Identify which cell holds the provided text, then report its (x, y) central coordinate. 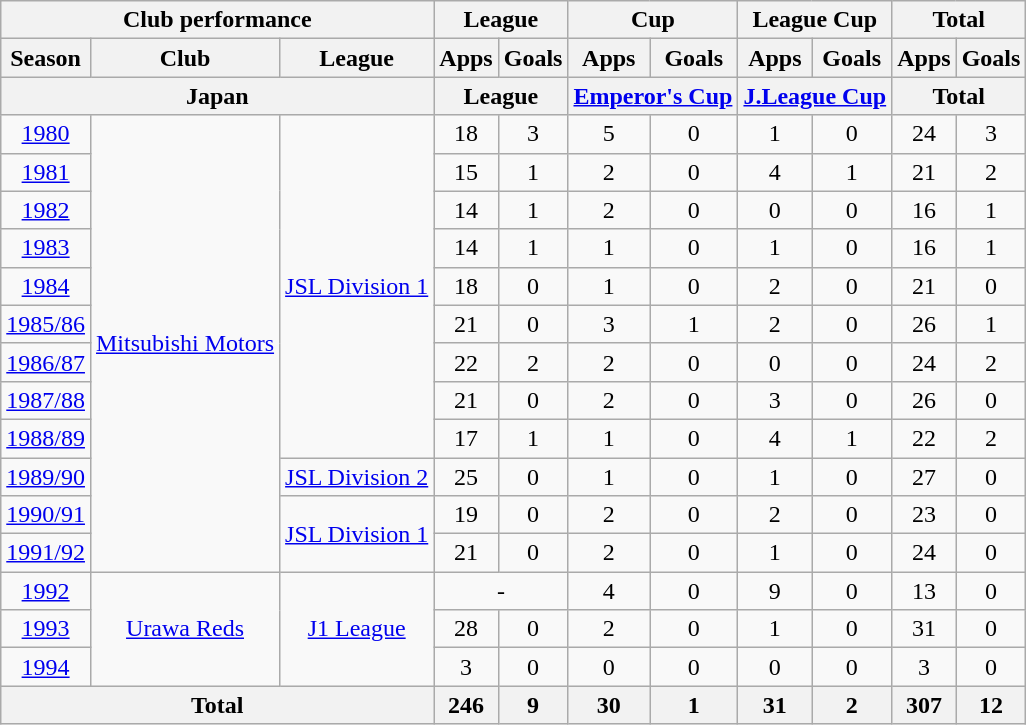
Club (184, 58)
Urawa Reds (184, 629)
307 (924, 705)
1980 (46, 134)
5 (609, 134)
1994 (46, 667)
25 (466, 477)
Club performance (218, 20)
J.League Cup (815, 96)
30 (609, 705)
1984 (46, 286)
19 (466, 515)
246 (466, 705)
1983 (46, 248)
1986/87 (46, 362)
23 (924, 515)
1989/90 (46, 477)
1985/86 (46, 324)
17 (466, 438)
1992 (46, 591)
15 (466, 172)
Mitsubishi Motors (184, 344)
1981 (46, 172)
1982 (46, 210)
Cup (653, 20)
1987/88 (46, 400)
13 (924, 591)
27 (924, 477)
Emperor's Cup (653, 96)
- (501, 591)
1988/89 (46, 438)
28 (466, 629)
1993 (46, 629)
League Cup (815, 20)
Season (46, 58)
1991/92 (46, 553)
Japan (218, 96)
12 (991, 705)
JSL Division 2 (357, 477)
J1 League (357, 629)
1990/91 (46, 515)
